Pinpoint the cell where the given text exists, returning its (X, Y) midpoint coordinate. 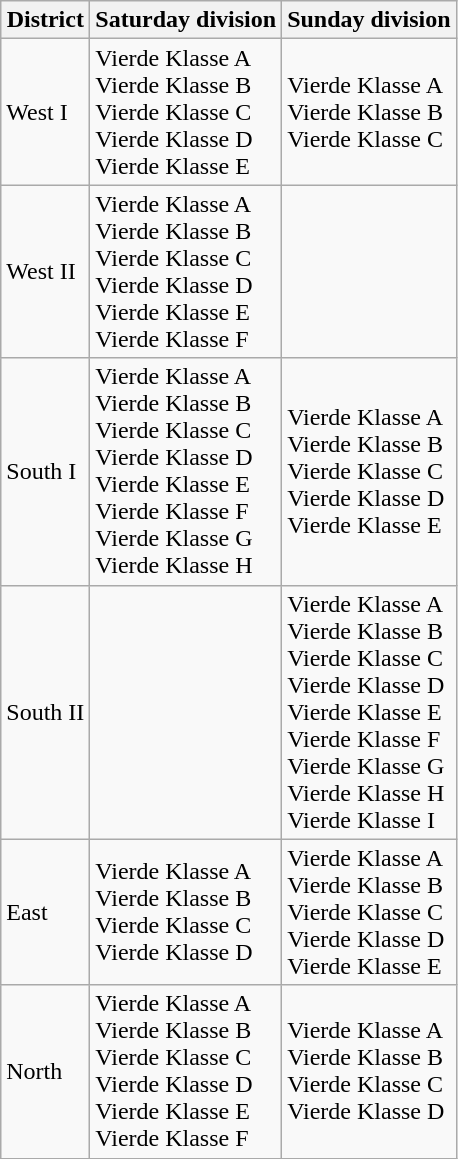
West II (46, 272)
Sunday division (369, 20)
South I (46, 472)
South II (46, 712)
North (46, 1072)
West I (46, 112)
District (46, 20)
Vierde Klasse AVierde Klasse BVierde Klasse CVierde Klasse DVierde Klasse EVierde Klasse FVierde Klasse GVierde Klasse HVierde Klasse I (369, 712)
East (46, 912)
Saturday division (186, 20)
Vierde Klasse AVierde Klasse BVierde Klasse C (369, 112)
Vierde Klasse AVierde Klasse BVierde Klasse CVierde Klasse DVierde Klasse EVierde Klasse FVierde Klasse GVierde Klasse H (186, 472)
